Capture the cell that displays the provided text and extract its (x, y) central coordinate. 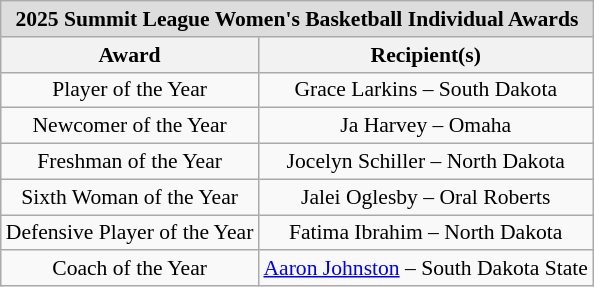
Award (130, 55)
Jalei Oglesby – Oral Roberts (426, 197)
Recipient(s) (426, 55)
Freshman of the Year (130, 162)
Fatima Ibrahim – North Dakota (426, 233)
Defensive Player of the Year (130, 233)
Sixth Woman of the Year (130, 197)
2025 Summit League Women's Basketball Individual Awards (297, 19)
Coach of the Year (130, 269)
Newcomer of the Year (130, 126)
Grace Larkins – South Dakota (426, 90)
Ja Harvey – Omaha (426, 126)
Jocelyn Schiller – North Dakota (426, 162)
Aaron Johnston – South Dakota State (426, 269)
Player of the Year (130, 90)
